Determine the (X, Y) coordinate at the center of the cell enclosing the given text.  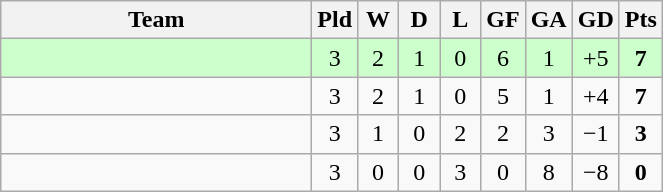
+5 (596, 58)
GA (548, 20)
6 (503, 58)
+4 (596, 96)
GF (503, 20)
Team (156, 20)
−8 (596, 172)
8 (548, 172)
L (460, 20)
5 (503, 96)
Pts (640, 20)
Pld (335, 20)
D (420, 20)
GD (596, 20)
W (378, 20)
−1 (596, 134)
